Return the (x, y) coordinate for the center point of the cell that contains the specified text.  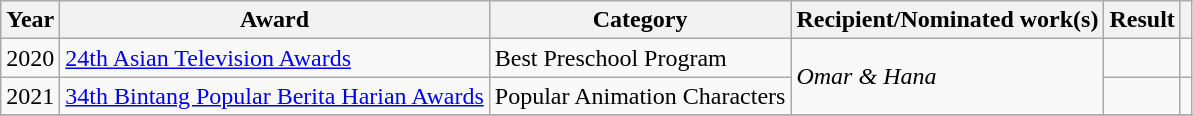
Omar & Hana (948, 77)
34th Bintang Popular Berita Harian Awards (274, 96)
Popular Animation Characters (640, 96)
2021 (30, 96)
2020 (30, 58)
Category (640, 20)
Best Preschool Program (640, 58)
Award (274, 20)
Result (1142, 20)
24th Asian Television Awards (274, 58)
Recipient/Nominated work(s) (948, 20)
Year (30, 20)
